Output the (X, Y) coordinate of the center of the cell containing the given text.  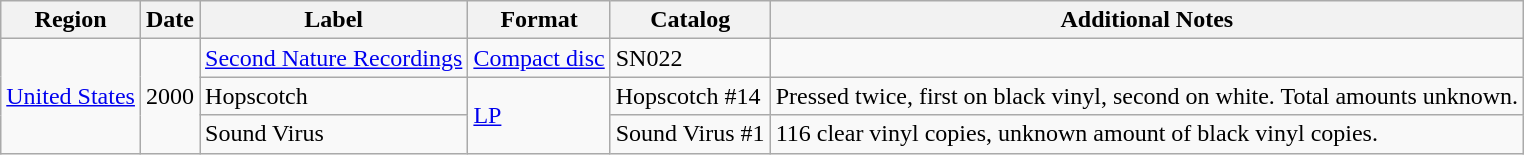
LP (539, 115)
Pressed twice, first on black vinyl, second on white. Total amounts unknown. (1146, 96)
Label (334, 20)
Catalog (690, 20)
Hopscotch (334, 96)
Sound Virus #1 (690, 134)
Hopscotch #14 (690, 96)
Region (71, 20)
Second Nature Recordings (334, 58)
United States (71, 96)
Format (539, 20)
Compact disc (539, 58)
Additional Notes (1146, 20)
Sound Virus (334, 134)
116 clear vinyl copies, unknown amount of black vinyl copies. (1146, 134)
Date (170, 20)
SN022 (690, 58)
2000 (170, 96)
